From the cell containing the given text, extract its center point as [x, y] coordinate. 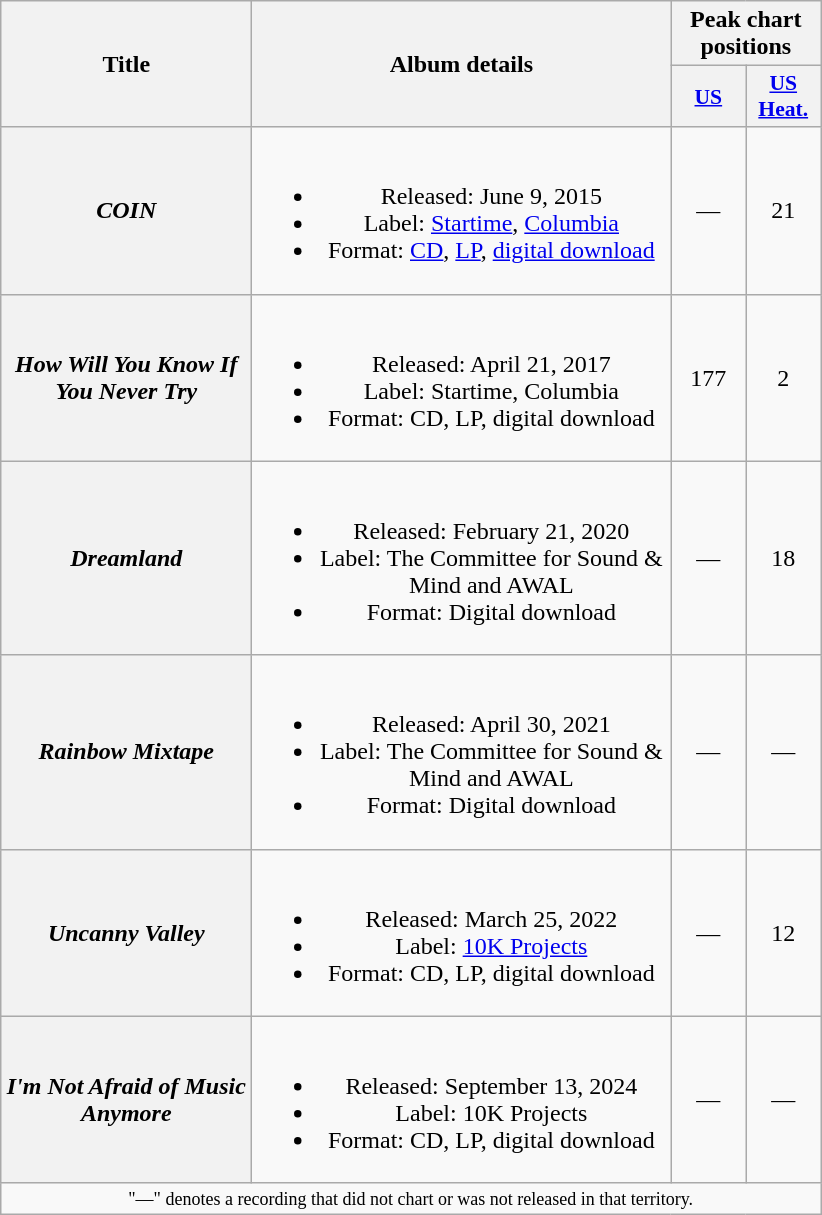
Released: February 21, 2020Label: The Committee for Sound & Mind and AWALFormat: Digital download [462, 558]
Released: September 13, 2024Label: 10K ProjectsFormat: CD, LP, digital download [462, 1100]
177 [708, 378]
Rainbow Mixtape [126, 752]
COIN [126, 210]
Released: June 9, 2015Label: Startime, ColumbiaFormat: CD, LP, digital download [462, 210]
Uncanny Valley [126, 932]
Album details [462, 64]
18 [784, 558]
Dreamland [126, 558]
Peak chart positions [746, 34]
I'm Not Afraid of Music Anymore [126, 1100]
12 [784, 932]
21 [784, 210]
Released: April 30, 2021Label: The Committee for Sound & Mind and AWALFormat: Digital download [462, 752]
US [708, 96]
Released: April 21, 2017Label: Startime, ColumbiaFormat: CD, LP, digital download [462, 378]
2 [784, 378]
"—" denotes a recording that did not chart or was not released in that territory. [411, 1198]
Title [126, 64]
Released: March 25, 2022Label: 10K ProjectsFormat: CD, LP, digital download [462, 932]
USHeat. [784, 96]
How Will You Know If You Never Try [126, 378]
